Extract the (X, Y) coordinate from the center of the cell holding the provided text.  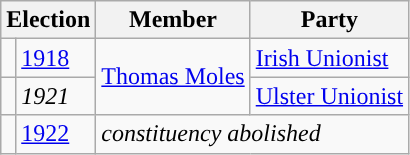
Member (173, 20)
1918 (56, 58)
Party (329, 20)
Thomas Moles (173, 77)
1921 (56, 96)
constituency abolished (252, 134)
1922 (56, 134)
Election (48, 20)
Ulster Unionist (329, 96)
Irish Unionist (329, 58)
